Scan for the cell matching the given text and deliver its (X, Y) coordinate at center. 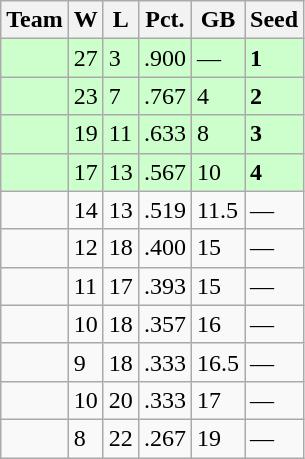
GB (218, 20)
22 (120, 438)
.519 (164, 210)
.400 (164, 248)
11.5 (218, 210)
.267 (164, 438)
.393 (164, 286)
Seed (274, 20)
16 (218, 324)
L (120, 20)
14 (86, 210)
1 (274, 58)
.567 (164, 172)
23 (86, 96)
Pct. (164, 20)
.767 (164, 96)
.357 (164, 324)
7 (120, 96)
.900 (164, 58)
27 (86, 58)
9 (86, 362)
16.5 (218, 362)
W (86, 20)
20 (120, 400)
12 (86, 248)
2 (274, 96)
.633 (164, 134)
Team (35, 20)
